Detect which cell encompasses the target text, then output its [X, Y] center coordinate. 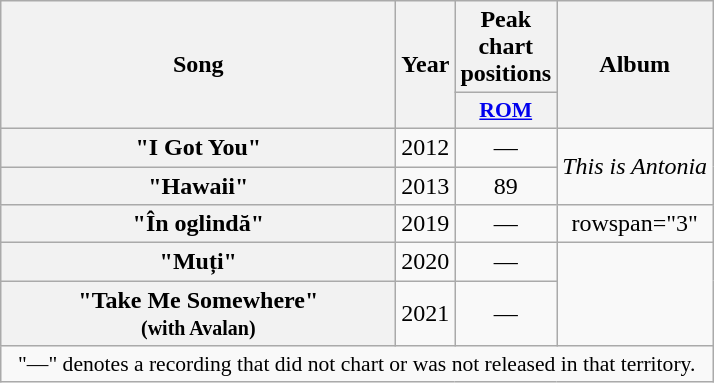
Album [635, 65]
ROM [506, 111]
2021 [426, 314]
2013 [426, 185]
This is Antonia [635, 166]
89 [506, 185]
"—" denotes a recording that did not chart or was not released in that territory. [357, 364]
"Take Me Somewhere"(with Avalan) [198, 314]
2020 [426, 262]
rowspan="3" [635, 224]
"Hawaii" [198, 185]
Song [198, 65]
"Muți" [198, 262]
Year [426, 65]
"I Got You" [198, 147]
2012 [426, 147]
2019 [426, 224]
Peak chart positions [506, 47]
"În oglindă" [198, 224]
